Determine the [x, y] coordinate at the center of the cell enclosing the given text.  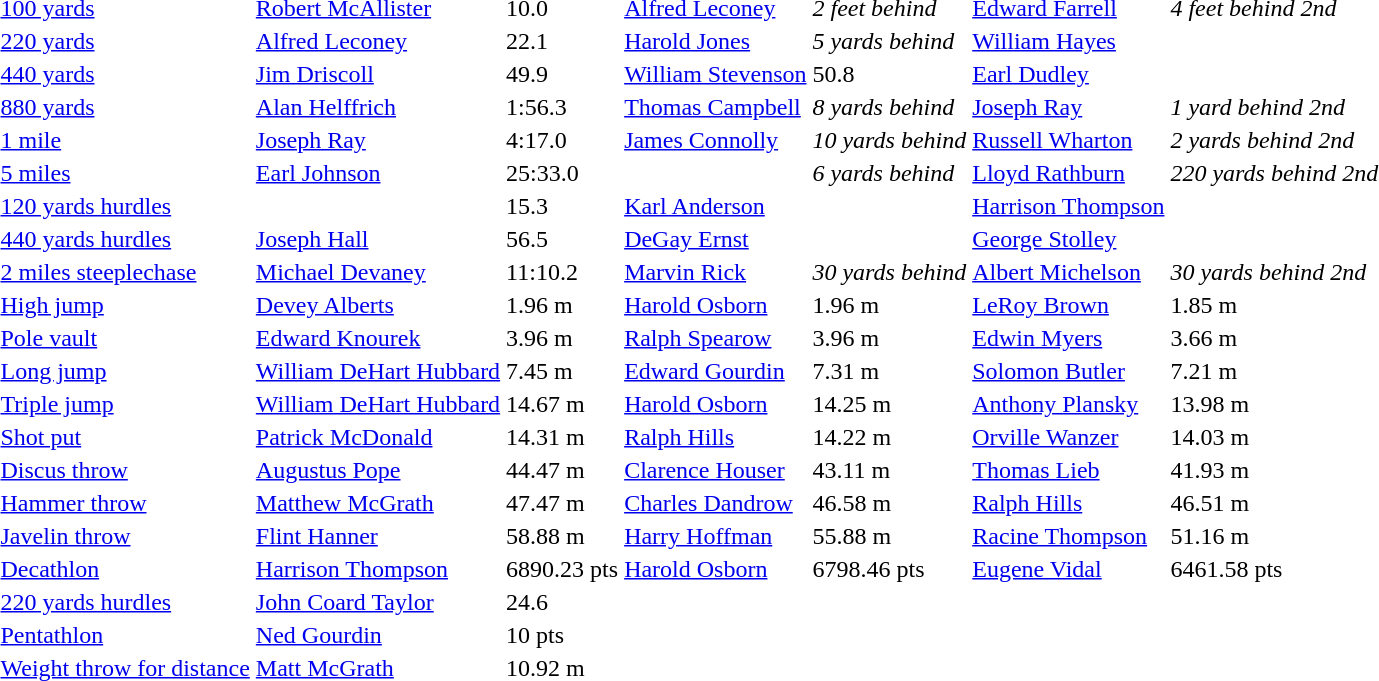
Flint Hanner [378, 536]
William Hayes [1068, 41]
Jim Driscoll [378, 74]
6 yards behind [890, 173]
10 yards behind [890, 140]
Alan Helffrich [378, 107]
Augustus Pope [378, 470]
Anthony Plansky [1068, 404]
56.5 [562, 239]
25:33.0 [562, 173]
6890.23 pts [562, 569]
Russell Wharton [1068, 140]
Thomas Campbell [716, 107]
24.6 [562, 602]
44.47 m [562, 470]
46.58 m [890, 503]
George Stolley [1068, 239]
Karl Anderson [716, 206]
14.25 m [890, 404]
30 yards behind [890, 272]
Albert Michelson [1068, 272]
Eugene Vidal [1068, 569]
John Coard Taylor [378, 602]
Charles Dandrow [716, 503]
Clarence Houser [716, 470]
15.3 [562, 206]
7.45 m [562, 371]
1:56.3 [562, 107]
7.31 m [890, 371]
8 yards behind [890, 107]
Michael Devaney [378, 272]
50.8 [890, 74]
William Stevenson [716, 74]
James Connolly [716, 140]
Matthew McGrath [378, 503]
Solomon Butler [1068, 371]
Orville Wanzer [1068, 437]
Edward Gourdin [716, 371]
Edwin Myers [1068, 338]
22.1 [562, 41]
49.9 [562, 74]
55.88 m [890, 536]
LeRoy Brown [1068, 305]
Edward Knourek [378, 338]
Marvin Rick [716, 272]
Earl Dudley [1068, 74]
11:10.2 [562, 272]
Ned Gourdin [378, 635]
Thomas Lieb [1068, 470]
Devey Alberts [378, 305]
Harry Hoffman [716, 536]
Racine Thompson [1068, 536]
Harold Jones [716, 41]
Patrick McDonald [378, 437]
Alfred Leconey [378, 41]
10 pts [562, 635]
14.31 m [562, 437]
43.11 m [890, 470]
14.22 m [890, 437]
14.67 m [562, 404]
4:17.0 [562, 140]
5 yards behind [890, 41]
Joseph Hall [378, 239]
6798.46 pts [890, 569]
58.88 m [562, 536]
DeGay Ernst [716, 239]
Lloyd Rathburn [1068, 173]
Ralph Spearow [716, 338]
Earl Johnson [378, 173]
47.47 m [562, 503]
